Output the [x, y] coordinate of the center of the cell containing the given text.  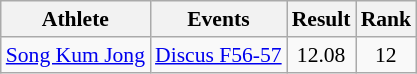
Rank [386, 19]
Discus F56-57 [218, 55]
Song Kum Jong [76, 55]
Events [218, 19]
Athlete [76, 19]
12.08 [322, 55]
Result [322, 19]
12 [386, 55]
